Identify which cell holds the provided text, then report its (x, y) central coordinate. 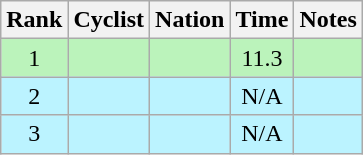
1 (34, 58)
3 (34, 134)
Cyclist (109, 20)
11.3 (262, 58)
Time (262, 20)
Nation (190, 20)
2 (34, 96)
Notes (328, 20)
Rank (34, 20)
